From the cell containing the given text, extract its center point as [X, Y] coordinate. 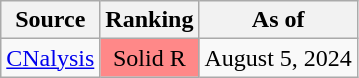
Solid R [150, 58]
Source [50, 20]
Ranking [150, 20]
CNalysis [50, 58]
August 5, 2024 [278, 58]
As of [278, 20]
